Scan for the cell matching the given text and deliver its [X, Y] coordinate at center. 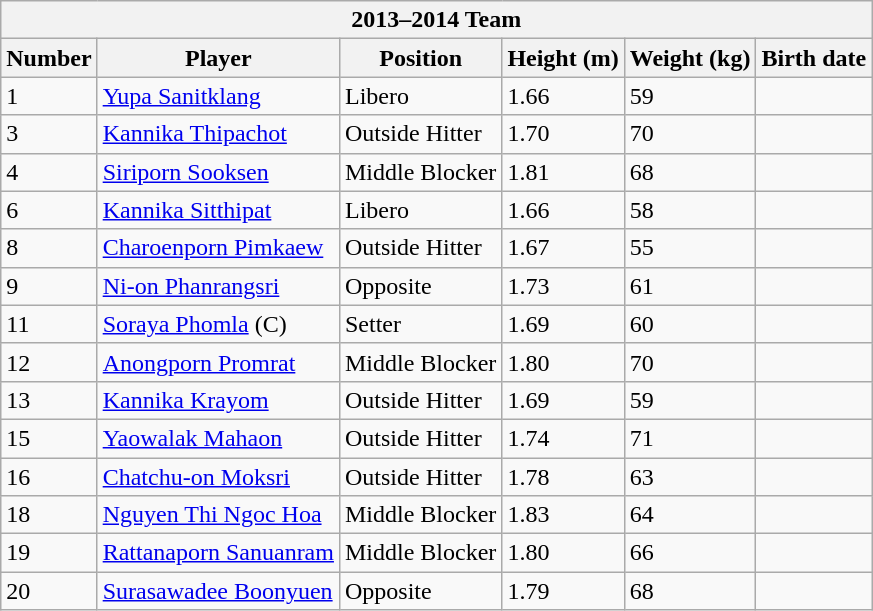
60 [690, 324]
20 [49, 591]
Position [420, 58]
71 [690, 438]
9 [49, 286]
Surasawadee Boonyuen [218, 591]
Kannika Thipachot [218, 134]
1.78 [563, 477]
Ni-on Phanrangsri [218, 286]
Rattanaporn Sanuanram [218, 553]
18 [49, 515]
Birth date [814, 58]
Kannika Sitthipat [218, 210]
13 [49, 400]
1 [49, 96]
Charoenporn Pimkaew [218, 248]
16 [49, 477]
Height (m) [563, 58]
58 [690, 210]
Kannika Krayom [218, 400]
6 [49, 210]
4 [49, 172]
61 [690, 286]
8 [49, 248]
1.79 [563, 591]
2013–2014 Team [436, 20]
Player [218, 58]
1.70 [563, 134]
1.81 [563, 172]
Yaowalak Mahaon [218, 438]
1.67 [563, 248]
Nguyen Thi Ngoc Hoa [218, 515]
1.74 [563, 438]
3 [49, 134]
Anongporn Promrat [218, 362]
Soraya Phomla (C) [218, 324]
11 [49, 324]
64 [690, 515]
12 [49, 362]
15 [49, 438]
Number [49, 58]
1.73 [563, 286]
Chatchu-on Moksri [218, 477]
Setter [420, 324]
63 [690, 477]
Weight (kg) [690, 58]
1.83 [563, 515]
19 [49, 553]
Yupa Sanitklang [218, 96]
55 [690, 248]
66 [690, 553]
Siriporn Sooksen [218, 172]
